Provide the [X, Y] coordinate of the cell's center where the given text is located.  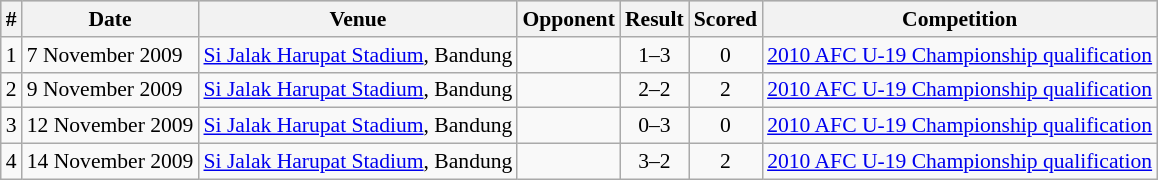
3–2 [654, 162]
Date [110, 19]
Competition [960, 19]
Result [654, 19]
12 November 2009 [110, 126]
7 November 2009 [110, 55]
1–3 [654, 55]
# [12, 19]
9 November 2009 [110, 90]
Opponent [568, 19]
1 [12, 55]
0–3 [654, 126]
3 [12, 126]
Venue [358, 19]
Scored [726, 19]
2–2 [654, 90]
14 November 2009 [110, 162]
4 [12, 162]
